Extract the (X, Y) coordinate from the center of the cell holding the provided text.  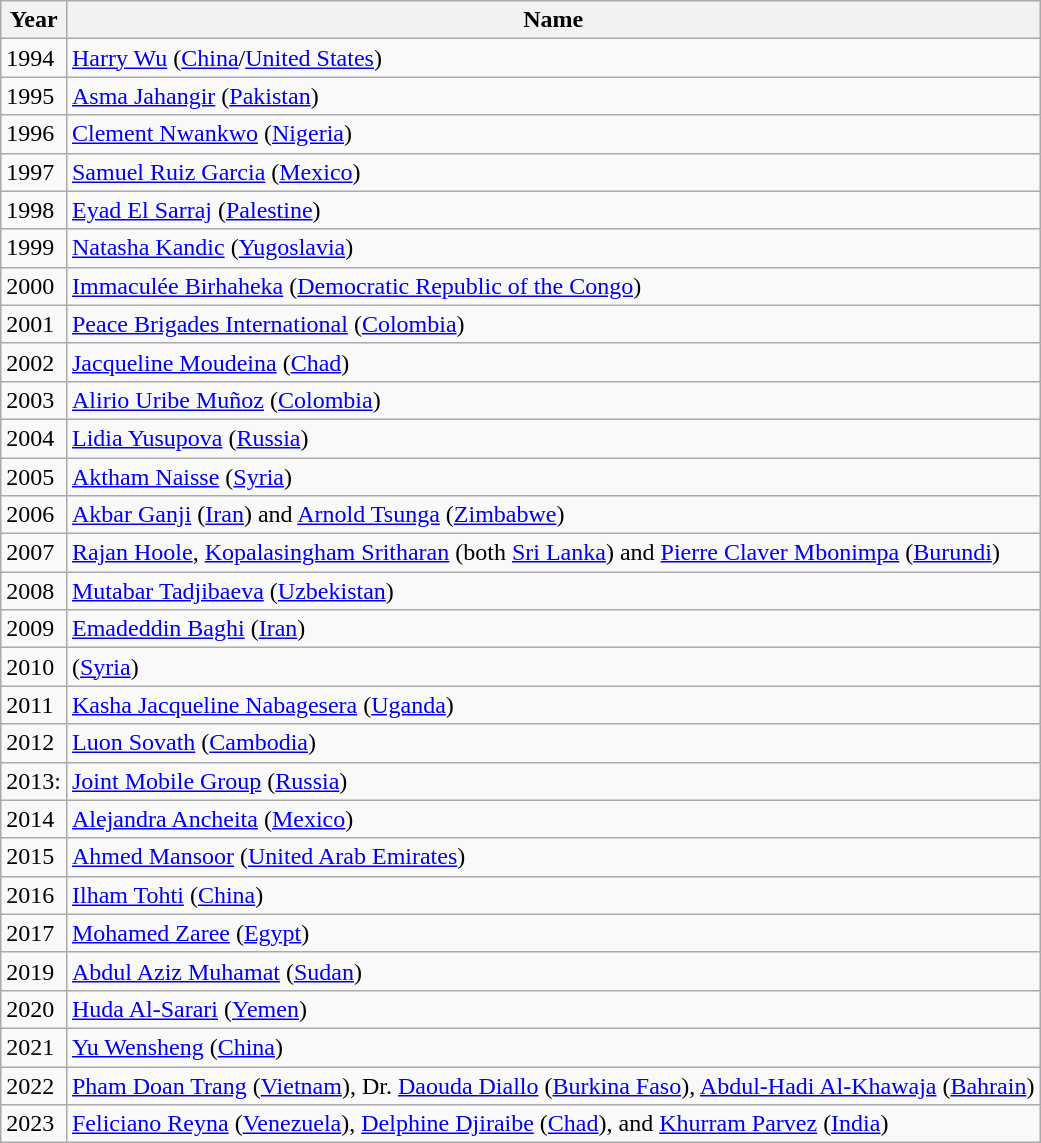
1999 (34, 248)
1998 (34, 210)
2020 (34, 1009)
1995 (34, 96)
1997 (34, 172)
2001 (34, 324)
1996 (34, 134)
Clement Nwankwo (Nigeria) (552, 134)
Feliciano Reyna (Venezuela), Delphine Djiraibe (Chad), and Khurram Parvez (India) (552, 1124)
Yu Wensheng (China) (552, 1047)
Immaculée Birhaheka (Democratic Republic of the Congo) (552, 286)
2009 (34, 629)
2014 (34, 819)
Abdul Aziz Muhamat (Sudan) (552, 971)
Ahmed Mansoor (United Arab Emirates) (552, 857)
Year (34, 20)
2022 (34, 1085)
Harry Wu (China/United States) (552, 58)
Peace Brigades International (Colombia) (552, 324)
2010 (34, 667)
2012 (34, 743)
Luon Sovath (Cambodia) (552, 743)
2003 (34, 400)
Joint Mobile Group (Russia) (552, 781)
2015 (34, 857)
2023 (34, 1124)
Samuel Ruiz Garcia (Mexico) (552, 172)
Aktham Naisse (Syria) (552, 477)
Alejandra Ancheita (Mexico) (552, 819)
Rajan Hoole, Kopalasingham Sritharan (both Sri Lanka) and Pierre Claver Mbonimpa (Burundi) (552, 553)
Alirio Uribe Muñoz (Colombia) (552, 400)
Huda Al-Sarari (Yemen) (552, 1009)
Jacqueline Moudeina (Chad) (552, 362)
2021 (34, 1047)
Pham Doan Trang (Vietnam), Dr. Daouda Diallo (Burkina Faso), Abdul-Hadi Al-Khawaja (Bahrain) (552, 1085)
2005 (34, 477)
Emadeddin Baghi (Iran) (552, 629)
2007 (34, 553)
2016 (34, 895)
2000 (34, 286)
1994 (34, 58)
2002 (34, 362)
Akbar Ganji (Iran) and Arnold Tsunga (Zimbabwe) (552, 515)
Kasha Jacqueline Nabagesera (Uganda) (552, 705)
Mohamed Zaree (Egypt) (552, 933)
2006 (34, 515)
Mutabar Tadjibaeva (Uzbekistan) (552, 591)
2011 (34, 705)
Ilham Tohti (China) (552, 895)
2019 (34, 971)
(Syria) (552, 667)
Natasha Kandic (Yugoslavia) (552, 248)
2013: (34, 781)
Asma Jahangir (Pakistan) (552, 96)
Lidia Yusupova (Russia) (552, 438)
2004 (34, 438)
Name (552, 20)
2008 (34, 591)
2017 (34, 933)
Eyad El Sarraj (Palestine) (552, 210)
